Identify which cell holds the provided text, then report its (X, Y) central coordinate. 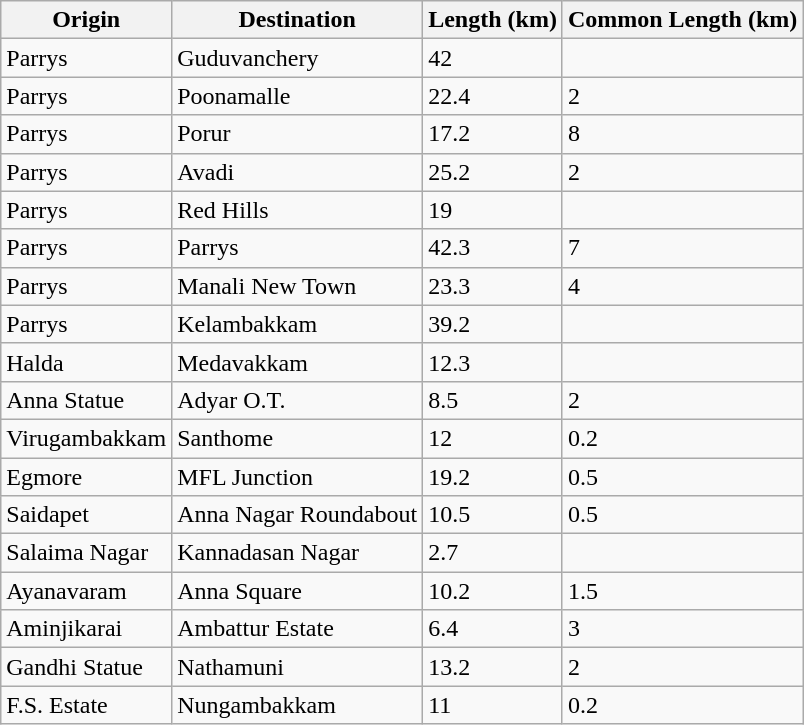
6.4 (493, 629)
10.2 (493, 591)
4 (682, 286)
Anna Square (298, 591)
Kelambakkam (298, 324)
8.5 (493, 400)
F.S. Estate (86, 705)
Anna Statue (86, 400)
Porur (298, 134)
Anna Nagar Roundabout (298, 515)
3 (682, 629)
Guduvanchery (298, 58)
17.2 (493, 134)
23.3 (493, 286)
7 (682, 248)
Ayanavaram (86, 591)
Red Hills (298, 210)
Origin (86, 20)
Destination (298, 20)
11 (493, 705)
Santhome (298, 438)
Nungambakkam (298, 705)
Salaima Nagar (86, 553)
19 (493, 210)
2.7 (493, 553)
42 (493, 58)
8 (682, 134)
Halda (86, 362)
Medavakkam (298, 362)
39.2 (493, 324)
Manali New Town (298, 286)
Adyar O.T. (298, 400)
12 (493, 438)
Common Length (km) (682, 20)
12.3 (493, 362)
25.2 (493, 172)
22.4 (493, 96)
Kannadasan Nagar (298, 553)
1.5 (682, 591)
Avadi (298, 172)
Aminjikarai (86, 629)
Ambattur Estate (298, 629)
Poonamalle (298, 96)
13.2 (493, 667)
42.3 (493, 248)
MFL Junction (298, 477)
10.5 (493, 515)
Egmore (86, 477)
Gandhi Statue (86, 667)
Virugambakkam (86, 438)
19.2 (493, 477)
Saidapet (86, 515)
Length (km) (493, 20)
Nathamuni (298, 667)
